Search for the cell housing the specified text and yield its (x, y) center coordinate. 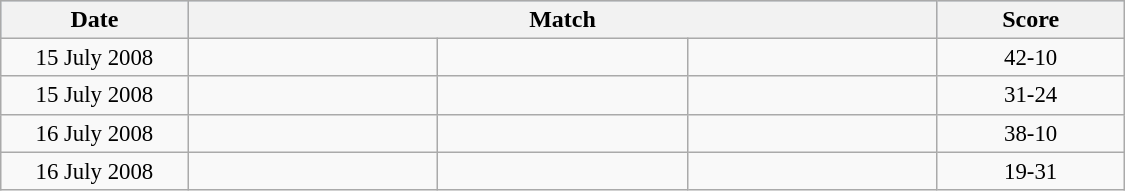
38-10 (1030, 133)
31-24 (1030, 95)
Score (1030, 20)
Match (562, 20)
Date (94, 20)
19-31 (1030, 171)
42-10 (1030, 58)
